Identify which cell holds the provided text, then report its (X, Y) central coordinate. 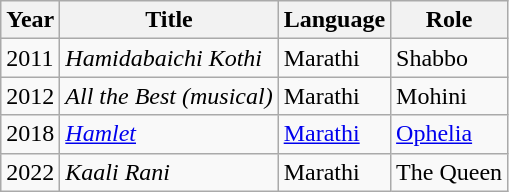
2012 (30, 96)
2022 (30, 172)
All the Best (musical) (169, 96)
The Queen (450, 172)
2011 (30, 58)
Role (450, 20)
Ophelia (450, 134)
Year (30, 20)
Title (169, 20)
Kaali Rani (169, 172)
Hamlet (169, 134)
Mohini (450, 96)
Shabbo (450, 58)
Language (334, 20)
2018 (30, 134)
Hamidabaichi Kothi (169, 58)
